For the text-containing cell, return its midpoint in (X, Y) coordinate format. 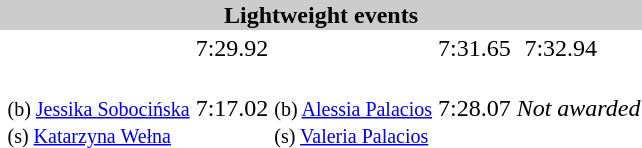
7:32.94 (582, 48)
7:29.92 (232, 48)
7:31.65 (474, 48)
Lightweight events (321, 15)
